Determine the (X, Y) coordinate at the center of the cell enclosing the given text.  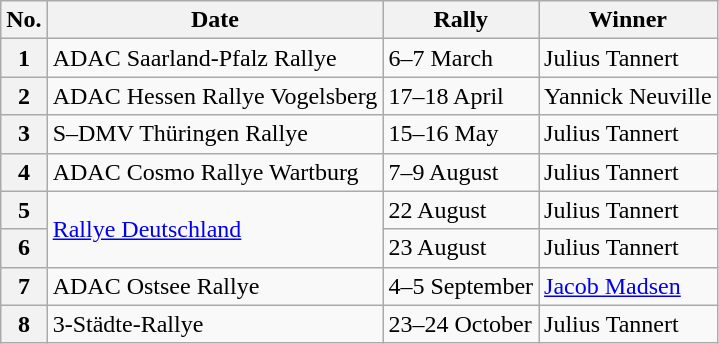
4–5 September (461, 286)
4 (24, 172)
23–24 October (461, 324)
1 (24, 58)
22 August (461, 210)
Jacob Madsen (628, 286)
6 (24, 248)
Rally (461, 20)
ADAC Ostsee Rallye (215, 286)
3-Städte-Rallye (215, 324)
6–7 March (461, 58)
Winner (628, 20)
No. (24, 20)
17–18 April (461, 96)
7 (24, 286)
7–9 August (461, 172)
Yannick Neuville (628, 96)
3 (24, 134)
ADAC Saarland-Pfalz Rallye (215, 58)
23 August (461, 248)
ADAC Cosmo Rallye Wartburg (215, 172)
2 (24, 96)
Date (215, 20)
S–DMV Thüringen Rallye (215, 134)
15–16 May (461, 134)
ADAC Hessen Rallye Vogelsberg (215, 96)
Rallye Deutschland (215, 229)
8 (24, 324)
5 (24, 210)
